Identify which cell holds the provided text, then report its (X, Y) central coordinate. 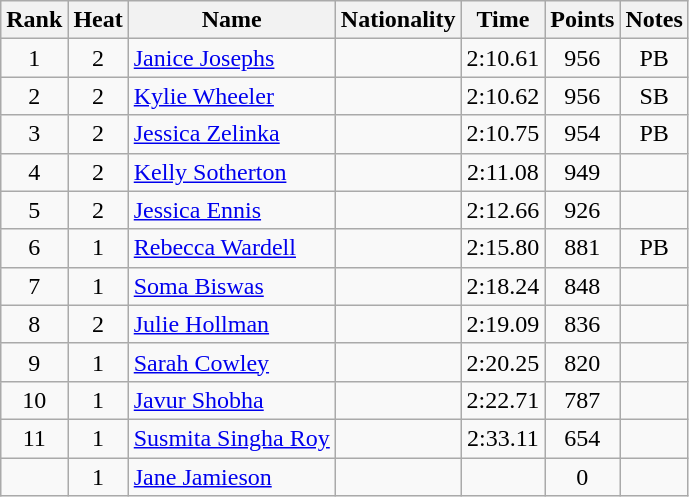
Kelly Sotherton (232, 172)
7 (34, 286)
Susmita Singha Roy (232, 438)
2:10.61 (503, 58)
Julie Hollman (232, 324)
787 (582, 400)
SB (654, 96)
836 (582, 324)
8 (34, 324)
Heat (98, 20)
Kylie Wheeler (232, 96)
Time (503, 20)
3 (34, 134)
654 (582, 438)
2:10.62 (503, 96)
Name (232, 20)
9 (34, 362)
Points (582, 20)
Rebecca Wardell (232, 248)
2:33.11 (503, 438)
2:10.75 (503, 134)
949 (582, 172)
Soma Biswas (232, 286)
2:20.25 (503, 362)
Notes (654, 20)
10 (34, 400)
6 (34, 248)
Sarah Cowley (232, 362)
2:18.24 (503, 286)
881 (582, 248)
Jessica Zelinka (232, 134)
0 (582, 477)
Nationality (398, 20)
2:12.66 (503, 210)
2:22.71 (503, 400)
5 (34, 210)
Janice Josephs (232, 58)
Javur Shobha (232, 400)
Rank (34, 20)
Jane Jamieson (232, 477)
2:19.09 (503, 324)
2:11.08 (503, 172)
Jessica Ennis (232, 210)
926 (582, 210)
820 (582, 362)
4 (34, 172)
11 (34, 438)
2:15.80 (503, 248)
848 (582, 286)
954 (582, 134)
